Detect which cell encompasses the target text, then output its [X, Y] center coordinate. 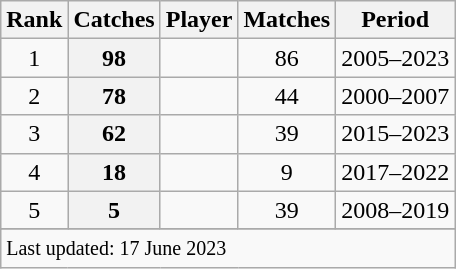
Player [199, 20]
Rank [34, 20]
44 [287, 96]
2008–2019 [396, 210]
78 [114, 96]
2 [34, 96]
2005–2023 [396, 58]
Catches [114, 20]
4 [34, 172]
2000–2007 [396, 96]
Last updated: 17 June 2023 [228, 248]
Period [396, 20]
9 [287, 172]
3 [34, 134]
Matches [287, 20]
18 [114, 172]
62 [114, 134]
86 [287, 58]
2015–2023 [396, 134]
98 [114, 58]
2017–2022 [396, 172]
1 [34, 58]
